Scan for the cell matching the given text and deliver its [x, y] coordinate at center. 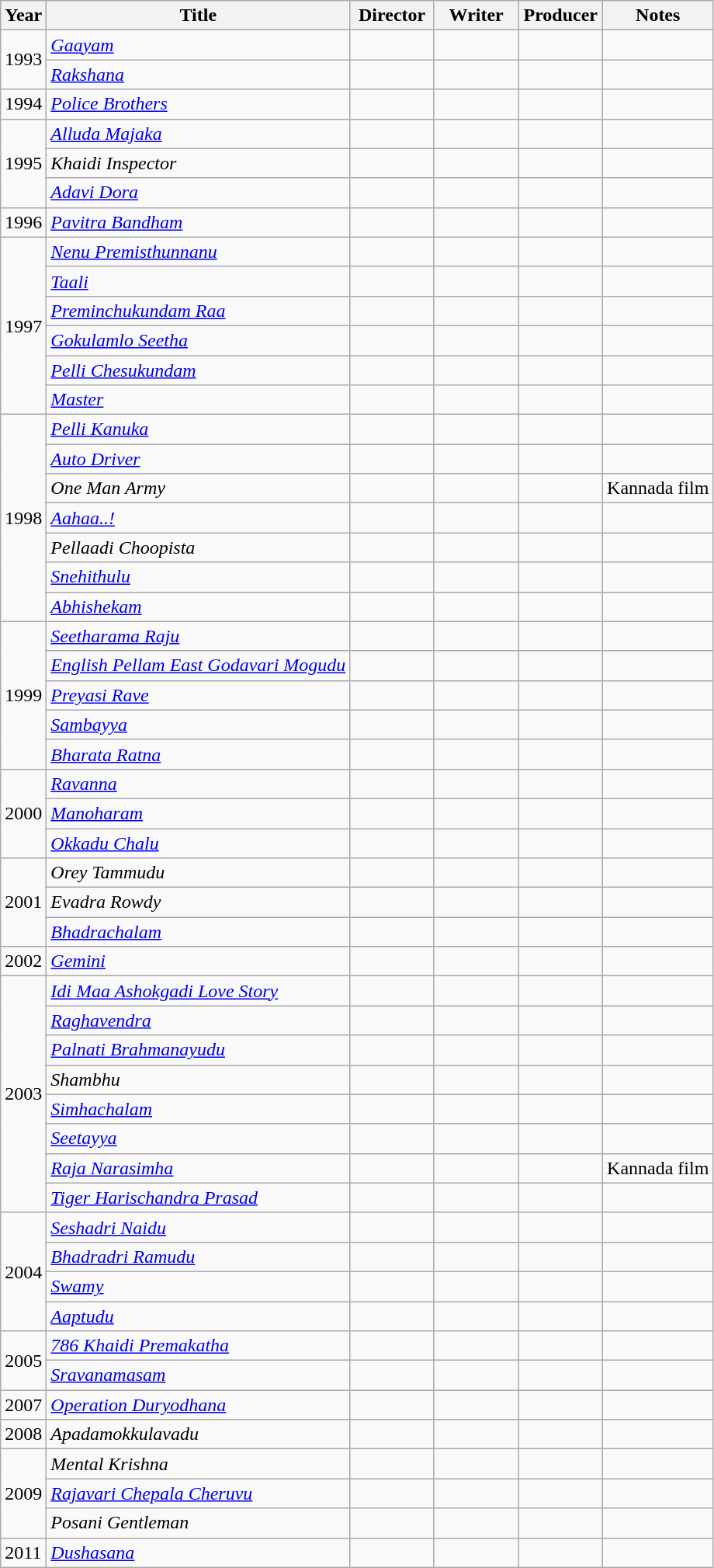
Tiger Harischandra Prasad [199, 1198]
2001 [23, 902]
2008 [23, 1434]
Gemini [199, 961]
Bhadrachalam [199, 932]
Director [393, 16]
1995 [23, 163]
Shambhu [199, 1080]
1999 [23, 695]
2011 [23, 1552]
Aahaa..! [199, 518]
Apadamokkulavadu [199, 1434]
Master [199, 400]
Seshadri Naidu [199, 1227]
Snehithulu [199, 577]
2005 [23, 1361]
One Man Army [199, 488]
Posani Gentleman [199, 1523]
Pellaadi Choopista [199, 548]
Nenu Premisthunnanu [199, 252]
Rajavari Chepala Cheruvu [199, 1493]
Mental Krishna [199, 1464]
786 Khaidi Premakatha [199, 1346]
Palnati Brahmanayudu [199, 1050]
Ravanna [199, 784]
2004 [23, 1271]
Sambayya [199, 725]
Okkadu Chalu [199, 843]
Auto Driver [199, 459]
Evadra Rowdy [199, 902]
Pelli Kanuka [199, 429]
Raja Narasimha [199, 1168]
1993 [23, 60]
Simhachalam [199, 1109]
Pavitra Bandham [199, 222]
Preyasi Rave [199, 695]
Preminchukundam Raa [199, 311]
Raghavendra [199, 1020]
Alluda Majaka [199, 134]
Aaptudu [199, 1316]
2000 [23, 813]
2002 [23, 961]
Pelli Chesukundam [199, 370]
Year [23, 16]
Producer [560, 16]
Operation Duryodhana [199, 1405]
Title [199, 16]
Orey Tammudu [199, 873]
Bharata Ratna [199, 754]
Khaidi Inspector [199, 163]
Bhadradri Ramudu [199, 1257]
Sravanamasam [199, 1375]
Gokulamlo Seetha [199, 340]
1998 [23, 518]
1997 [23, 325]
Police Brothers [199, 104]
Manoharam [199, 813]
English Pellam East Godavari Mogudu [199, 666]
2007 [23, 1405]
Seetayya [199, 1139]
1994 [23, 104]
Adavi Dora [199, 193]
1996 [23, 222]
Gaayam [199, 45]
Notes [658, 16]
Abhishekam [199, 607]
Seetharama Raju [199, 636]
Idi Maa Ashokgadi Love Story [199, 991]
Writer [477, 16]
Dushasana [199, 1552]
2009 [23, 1493]
2003 [23, 1094]
Swamy [199, 1286]
Rakshana [199, 75]
Taali [199, 281]
